Output the (X, Y) coordinate of the center of the cell containing the given text.  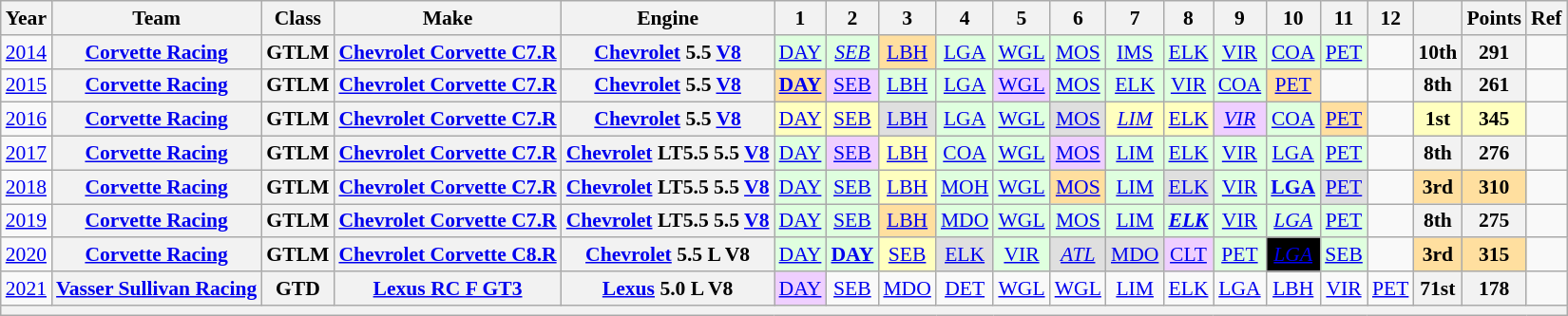
10th (1437, 52)
9 (1240, 18)
Points (1494, 18)
Vasser Sullivan Racing (156, 288)
178 (1494, 288)
Year (27, 18)
IMS (1135, 52)
291 (1494, 52)
Chevrolet Corvette C8.R (447, 255)
CLT (1188, 255)
Chevrolet 5.5 L V8 (668, 255)
11 (1344, 18)
Engine (668, 18)
310 (1494, 187)
1 (800, 18)
Team (156, 18)
DET (966, 288)
71st (1437, 288)
275 (1494, 221)
MOH (966, 187)
2014 (27, 52)
4 (966, 18)
8 (1188, 18)
2016 (27, 120)
2020 (27, 255)
1st (1437, 120)
315 (1494, 255)
5 (1021, 18)
Class (297, 18)
7 (1135, 18)
2018 (27, 187)
10 (1292, 18)
Lexus 5.0 L V8 (668, 288)
6 (1078, 18)
2017 (27, 154)
261 (1494, 85)
2019 (27, 221)
GTD (297, 288)
2 (851, 18)
Lexus RC F GT3 (447, 288)
Make (447, 18)
12 (1391, 18)
ATL (1078, 255)
Ref (1546, 18)
3 (907, 18)
345 (1494, 120)
276 (1494, 154)
2015 (27, 85)
2021 (27, 288)
